Pinpoint the cell where the given text exists, returning its [X, Y] midpoint coordinate. 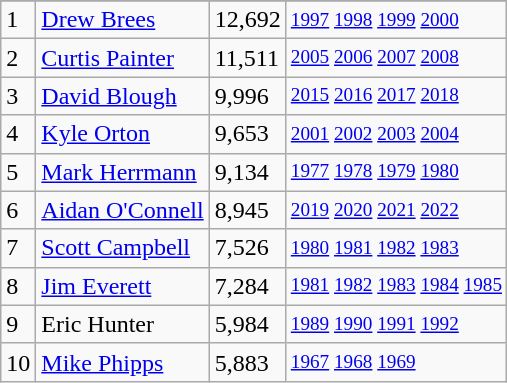
Mark Herrmann [122, 172]
2005 2006 2007 2008 [396, 58]
5,883 [248, 362]
10 [18, 362]
1 [18, 20]
5 [18, 172]
12,692 [248, 20]
2001 2002 2003 2004 [396, 134]
2019 2020 2021 2022 [396, 210]
8 [18, 286]
2 [18, 58]
7,284 [248, 286]
Kyle Orton [122, 134]
Eric Hunter [122, 324]
9,653 [248, 134]
2015 2016 2017 2018 [396, 96]
7 [18, 248]
1980 1981 1982 1983 [396, 248]
9 [18, 324]
3 [18, 96]
9,134 [248, 172]
7,526 [248, 248]
9,996 [248, 96]
Jim Everett [122, 286]
Scott Campbell [122, 248]
Mike Phipps [122, 362]
1981 1982 1983 1984 1985 [396, 286]
David Blough [122, 96]
1977 1978 1979 1980 [396, 172]
Drew Brees [122, 20]
1967 1968 1969 [396, 362]
6 [18, 210]
8,945 [248, 210]
1989 1990 1991 1992 [396, 324]
Curtis Painter [122, 58]
4 [18, 134]
1997 1998 1999 2000 [396, 20]
Aidan O'Connell [122, 210]
5,984 [248, 324]
11,511 [248, 58]
